Find where the given text appears and provide that cell's center as [X, Y] coordinate. 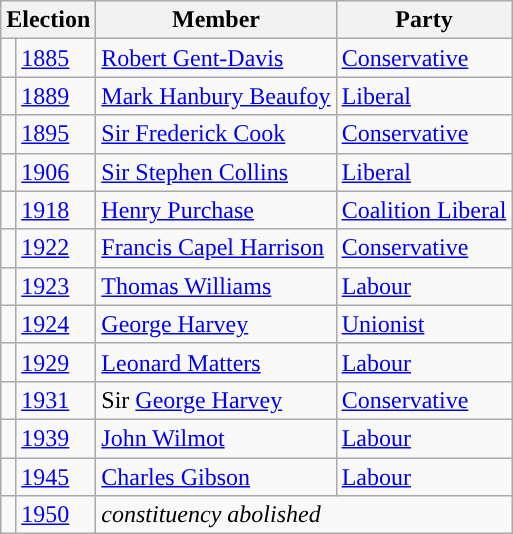
1924 [56, 324]
1931 [56, 400]
Sir Stephen Collins [216, 172]
Robert Gent-Davis [216, 58]
1950 [56, 515]
1885 [56, 58]
Charles Gibson [216, 477]
Mark Hanbury Beaufoy [216, 96]
1923 [56, 286]
George Harvey [216, 324]
1889 [56, 96]
1922 [56, 248]
1929 [56, 362]
John Wilmot [216, 438]
1918 [56, 210]
Coalition Liberal [424, 210]
constituency abolished [304, 515]
Sir George Harvey [216, 400]
Sir Frederick Cook [216, 134]
Leonard Matters [216, 362]
Unionist [424, 324]
Francis Capel Harrison [216, 248]
1939 [56, 438]
Henry Purchase [216, 210]
1895 [56, 134]
1906 [56, 172]
Member [216, 20]
Party [424, 20]
1945 [56, 477]
Election [48, 20]
Thomas Williams [216, 286]
